Capture the cell that displays the provided text and extract its [X, Y] central coordinate. 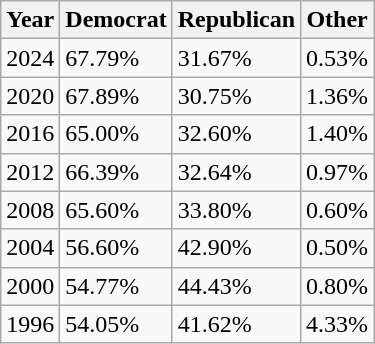
Democrat [116, 20]
2000 [30, 286]
54.05% [116, 324]
54.77% [116, 286]
32.64% [236, 172]
33.80% [236, 210]
2008 [30, 210]
0.53% [338, 58]
Republican [236, 20]
0.60% [338, 210]
1.40% [338, 134]
2024 [30, 58]
2020 [30, 96]
65.60% [116, 210]
44.43% [236, 286]
65.00% [116, 134]
0.50% [338, 248]
1996 [30, 324]
30.75% [236, 96]
67.89% [116, 96]
2016 [30, 134]
2004 [30, 248]
1.36% [338, 96]
31.67% [236, 58]
Other [338, 20]
4.33% [338, 324]
Year [30, 20]
66.39% [116, 172]
0.97% [338, 172]
67.79% [116, 58]
41.62% [236, 324]
0.80% [338, 286]
56.60% [116, 248]
42.90% [236, 248]
2012 [30, 172]
32.60% [236, 134]
